From the cell containing the given text, extract its center point as (x, y) coordinate. 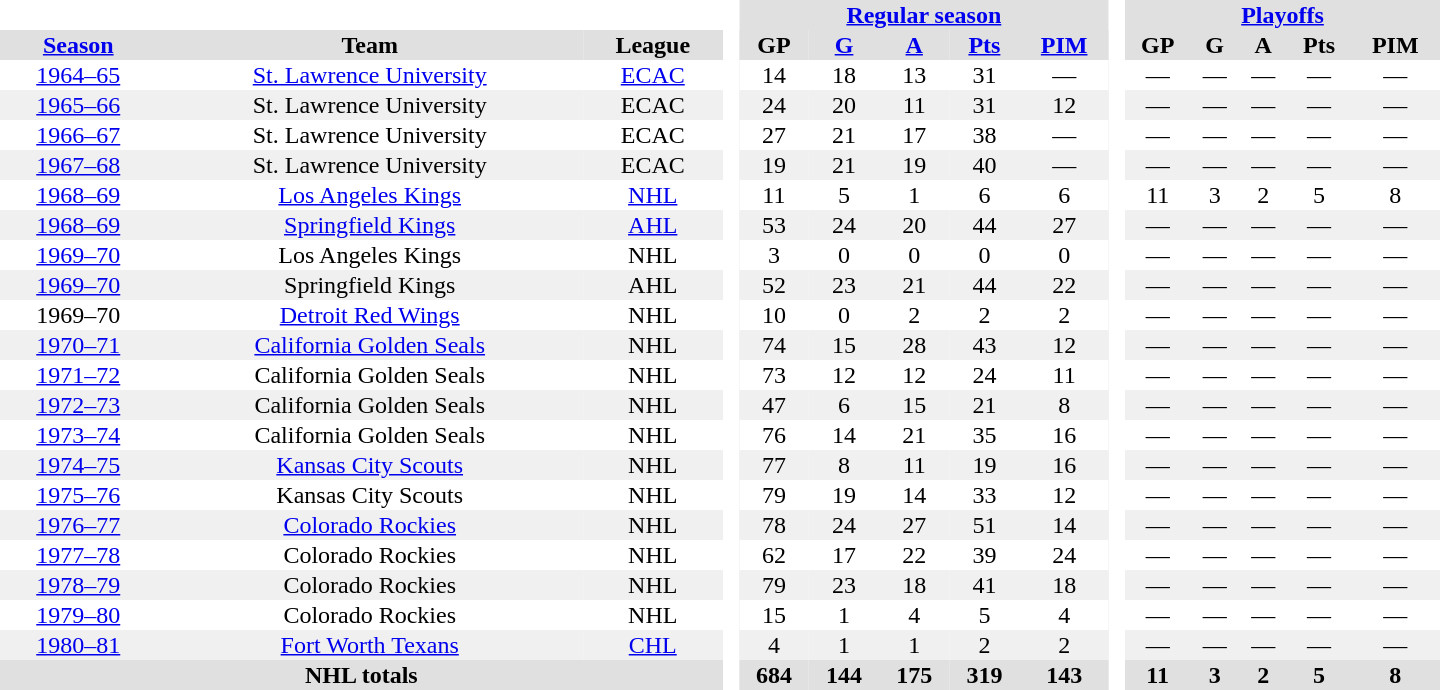
52 (774, 285)
76 (774, 435)
144 (844, 675)
1976–77 (78, 525)
51 (984, 525)
41 (984, 585)
1965–66 (78, 105)
10 (774, 315)
CHL (653, 645)
319 (984, 675)
1966–67 (78, 135)
73 (774, 375)
Detroit Red Wings (370, 315)
1973–74 (78, 435)
62 (774, 555)
77 (774, 465)
35 (984, 435)
175 (914, 675)
1970–71 (78, 345)
Regular season (924, 15)
38 (984, 135)
Fort Worth Texans (370, 645)
1971–72 (78, 375)
1977–78 (78, 555)
1980–81 (78, 645)
33 (984, 495)
1974–75 (78, 465)
40 (984, 165)
1978–79 (78, 585)
13 (914, 75)
78 (774, 525)
1975–76 (78, 495)
1967–68 (78, 165)
53 (774, 225)
684 (774, 675)
143 (1064, 675)
League (653, 45)
39 (984, 555)
Team (370, 45)
NHL totals (362, 675)
1979–80 (78, 615)
Playoffs (1282, 15)
74 (774, 345)
1964–65 (78, 75)
47 (774, 405)
1972–73 (78, 405)
Season (78, 45)
43 (984, 345)
28 (914, 345)
